Pinpoint the cell where the given text exists, returning its (x, y) midpoint coordinate. 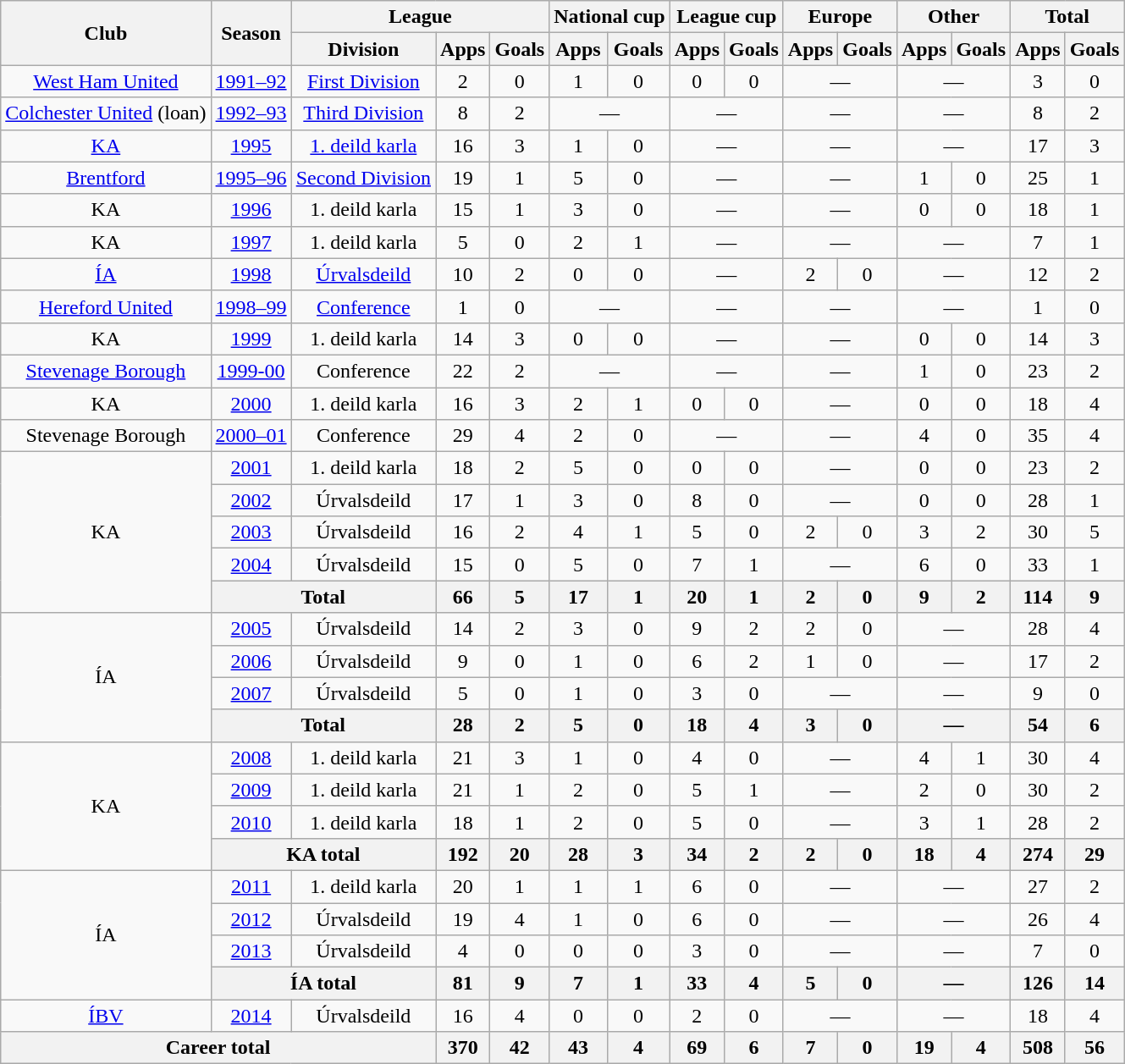
66 (463, 597)
114 (1038, 597)
2001 (251, 468)
2003 (251, 532)
League (420, 17)
KA total (323, 854)
2004 (251, 565)
2014 (251, 1016)
1996 (251, 210)
Season (251, 33)
2000–01 (251, 436)
22 (463, 371)
508 (1038, 1048)
Europe (840, 17)
Division (363, 49)
1999-00 (251, 371)
274 (1038, 854)
1991–92 (251, 81)
2002 (251, 500)
1998–99 (251, 306)
2006 (251, 661)
12 (1038, 274)
1992–93 (251, 113)
69 (697, 1048)
2009 (251, 790)
Brentford (106, 178)
1997 (251, 242)
Third Division (363, 113)
370 (463, 1048)
42 (520, 1048)
West Ham United (106, 81)
Other (953, 17)
2007 (251, 693)
Second Division (363, 178)
2005 (251, 629)
2011 (251, 886)
Career total (218, 1048)
25 (1038, 178)
34 (697, 854)
2013 (251, 951)
126 (1038, 984)
54 (1038, 725)
27 (1038, 886)
35 (1038, 436)
2008 (251, 758)
1995–96 (251, 178)
Hereford United (106, 306)
Colchester United (loan) (106, 113)
1998 (251, 274)
League cup (726, 17)
ÍBV (106, 1016)
First Division (363, 81)
Club (106, 33)
43 (578, 1048)
26 (1038, 918)
1995 (251, 146)
1999 (251, 339)
192 (463, 854)
2012 (251, 918)
81 (463, 984)
ÍA total (323, 984)
56 (1095, 1048)
National cup (609, 17)
10 (463, 274)
2000 (251, 404)
2010 (251, 822)
